Capture the cell that displays the provided text and extract its (x, y) central coordinate. 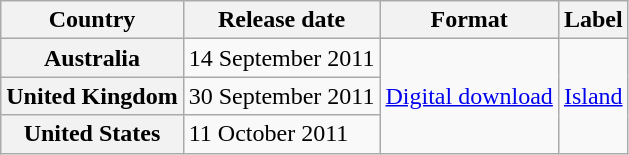
Label (593, 20)
Release date (282, 20)
Country (92, 20)
United States (92, 134)
United Kingdom (92, 96)
Australia (92, 58)
11 October 2011 (282, 134)
14 September 2011 (282, 58)
30 September 2011 (282, 96)
Island (593, 96)
Digital download (469, 96)
Format (469, 20)
